For the text-containing cell, return its midpoint in [x, y] coordinate format. 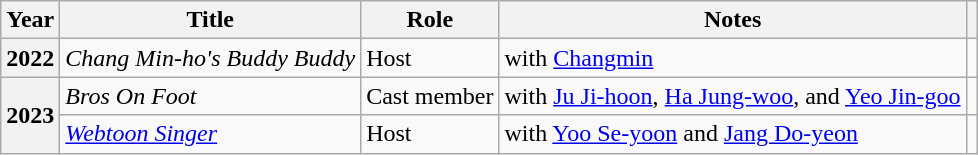
2022 [30, 58]
Cast member [430, 96]
Bros On Foot [210, 96]
Role [430, 20]
Year [30, 20]
Title [210, 20]
2023 [30, 115]
with Yoo Se-yoon and Jang Do-yeon [732, 134]
with Changmin [732, 58]
with Ju Ji-hoon, Ha Jung-woo, and Yeo Jin-goo [732, 96]
Webtoon Singer [210, 134]
Notes [732, 20]
Chang Min-ho's Buddy Buddy [210, 58]
